Capture the cell that displays the provided text and extract its (X, Y) central coordinate. 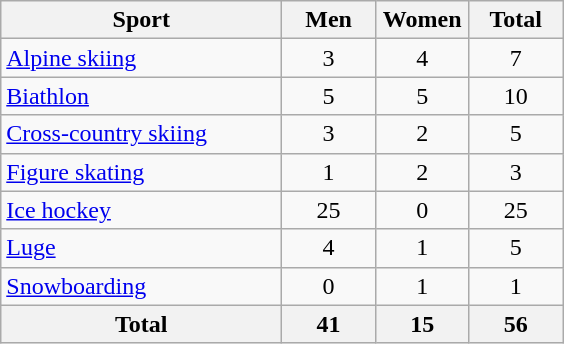
15 (422, 324)
Men (329, 20)
Cross-country skiing (142, 134)
56 (516, 324)
Biathlon (142, 96)
Ice hockey (142, 210)
Sport (142, 20)
Luge (142, 248)
Figure skating (142, 172)
Snowboarding (142, 286)
7 (516, 58)
Alpine skiing (142, 58)
10 (516, 96)
Women (422, 20)
41 (329, 324)
